Detect which cell encompasses the target text, then output its (x, y) center coordinate. 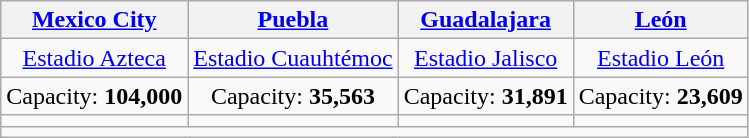
Capacity: 23,609 (660, 96)
Guadalajara (486, 20)
Estadio Azteca (94, 58)
Mexico City (94, 20)
Estadio Cuauhtémoc (293, 58)
Puebla (293, 20)
Capacity: 104,000 (94, 96)
Estadio León (660, 58)
León (660, 20)
Capacity: 31,891 (486, 96)
Capacity: 35,563 (293, 96)
Estadio Jalisco (486, 58)
